Find where the given text appears and provide that cell's center as (x, y) coordinate. 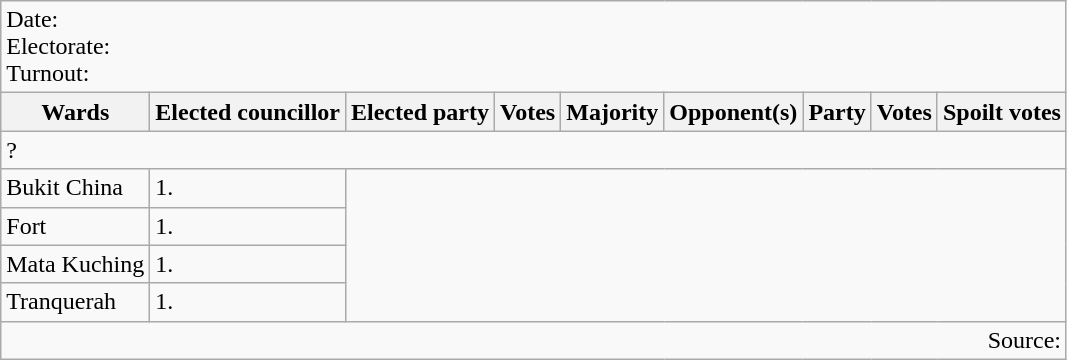
Tranquerah (76, 302)
Date: Electorate: Turnout: (534, 47)
Elected party (420, 112)
? (534, 150)
Mata Kuching (76, 264)
Spoilt votes (1002, 112)
Wards (76, 112)
Majority (612, 112)
Bukit China (76, 188)
Party (837, 112)
Opponent(s) (734, 112)
Fort (76, 226)
Elected councillor (248, 112)
Source: (534, 340)
